Extract the (X, Y) coordinate from the center of the cell holding the provided text.  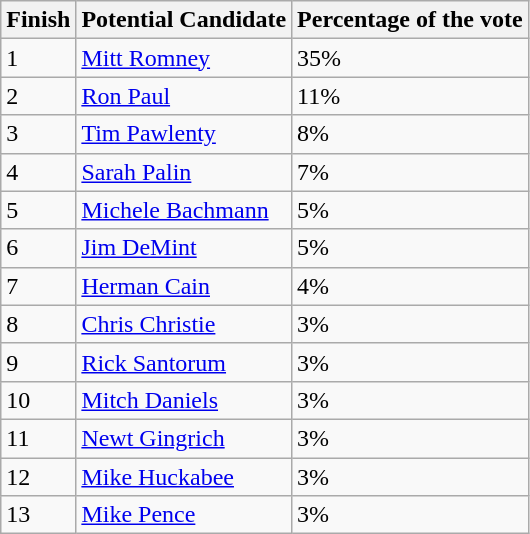
2 (38, 96)
Chris Christie (184, 324)
1 (38, 58)
Newt Gingrich (184, 438)
Tim Pawlenty (184, 134)
Ron Paul (184, 96)
6 (38, 248)
Mitt Romney (184, 58)
7 (38, 286)
Rick Santorum (184, 362)
12 (38, 477)
3 (38, 134)
5 (38, 210)
7% (410, 172)
10 (38, 400)
Mike Pence (184, 515)
Mike Huckabee (184, 477)
13 (38, 515)
8 (38, 324)
9 (38, 362)
Potential Candidate (184, 20)
8% (410, 134)
Sarah Palin (184, 172)
11% (410, 96)
Mitch Daniels (184, 400)
Herman Cain (184, 286)
4% (410, 286)
4 (38, 172)
Jim DeMint (184, 248)
Percentage of the vote (410, 20)
Michele Bachmann (184, 210)
35% (410, 58)
11 (38, 438)
Finish (38, 20)
